Capture the cell that displays the provided text and extract its (X, Y) central coordinate. 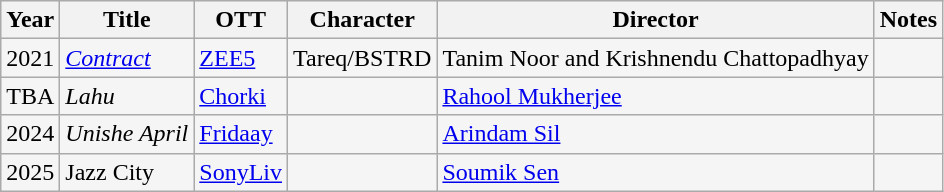
Contract (127, 58)
Tareq/BSTRD (362, 58)
Chorki (241, 96)
2021 (30, 58)
Tanim Noor and Krishnendu Chattopadhyay (656, 58)
Rahool Mukherjee (656, 96)
OTT (241, 20)
Unishe April (127, 134)
Director (656, 20)
Fridaay (241, 134)
Arindam Sil (656, 134)
Title (127, 20)
Character (362, 20)
Notes (908, 20)
Year (30, 20)
Jazz City (127, 172)
Lahu (127, 96)
ZEE5 (241, 58)
SonyLiv (241, 172)
2025 (30, 172)
2024 (30, 134)
Soumik Sen (656, 172)
TBA (30, 96)
